For the text-containing cell, return its midpoint in [x, y] coordinate format. 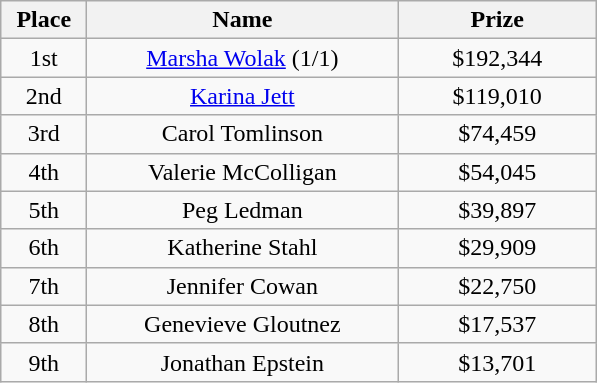
$39,897 [498, 210]
2nd [44, 96]
Genevieve Gloutnez [242, 324]
Valerie McColligan [242, 172]
Katherine Stahl [242, 248]
Peg Ledman [242, 210]
3rd [44, 134]
Jonathan Epstein [242, 362]
Marsha Wolak (1/1) [242, 58]
$54,045 [498, 172]
6th [44, 248]
5th [44, 210]
$17,537 [498, 324]
Jennifer Cowan [242, 286]
9th [44, 362]
$29,909 [498, 248]
8th [44, 324]
Prize [498, 20]
$22,750 [498, 286]
Karina Jett [242, 96]
4th [44, 172]
1st [44, 58]
$74,459 [498, 134]
$13,701 [498, 362]
$192,344 [498, 58]
Carol Tomlinson [242, 134]
$119,010 [498, 96]
Name [242, 20]
Place [44, 20]
7th [44, 286]
